Capture the cell that displays the provided text and extract its (X, Y) central coordinate. 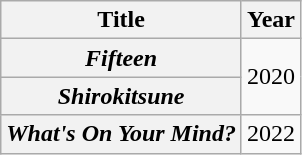
Year (270, 20)
Shirokitsune (122, 96)
2020 (270, 77)
Title (122, 20)
Fifteen (122, 58)
What's On Your Mind? (122, 134)
2022 (270, 134)
